Return the [x, y] coordinate for the center point of the cell that contains the specified text.  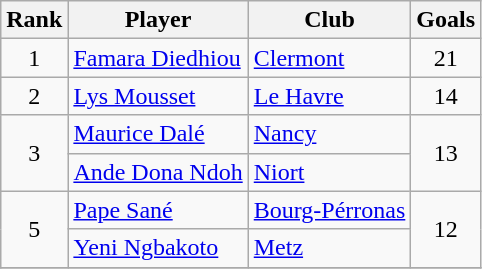
Goals [446, 20]
Metz [330, 248]
1 [34, 58]
Le Havre [330, 96]
Club [330, 20]
Player [158, 20]
13 [446, 153]
Ande Dona Ndoh [158, 172]
3 [34, 153]
Yeni Ngbakoto [158, 248]
Nancy [330, 134]
12 [446, 229]
2 [34, 96]
Clermont [330, 58]
Famara Diedhiou [158, 58]
Maurice Dalé [158, 134]
Bourg-Pérronas [330, 210]
Lys Mousset [158, 96]
Rank [34, 20]
21 [446, 58]
5 [34, 229]
14 [446, 96]
Niort [330, 172]
Pape Sané [158, 210]
